Pinpoint the cell where the given text exists, returning its (X, Y) midpoint coordinate. 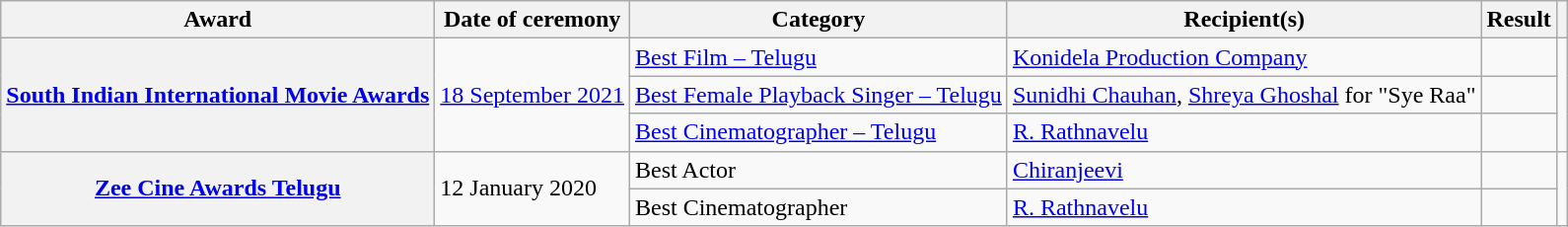
Best Cinematographer (819, 207)
South Indian International Movie Awards (218, 95)
Best Actor (819, 170)
Recipient(s) (1245, 20)
Category (819, 20)
12 January 2020 (533, 189)
Zee Cine Awards Telugu (218, 189)
Konidela Production Company (1245, 57)
Date of ceremony (533, 20)
Best Cinematographer – Telugu (819, 132)
Best Female Playback Singer – Telugu (819, 95)
Sunidhi Chauhan, Shreya Ghoshal for "Sye Raa" (1245, 95)
Result (1519, 20)
Best Film – Telugu (819, 57)
18 September 2021 (533, 95)
Award (218, 20)
Chiranjeevi (1245, 170)
